Provide the [x, y] coordinate of the cell's center where the given text is located.  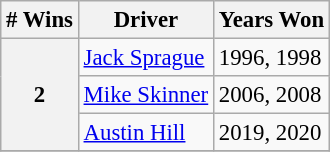
2 [40, 96]
Years Won [272, 20]
Austin Hill [146, 133]
1996, 1998 [272, 58]
# Wins [40, 20]
Jack Sprague [146, 58]
Mike Skinner [146, 95]
2019, 2020 [272, 133]
2006, 2008 [272, 95]
Driver [146, 20]
